Identify which cell holds the provided text, then report its (X, Y) central coordinate. 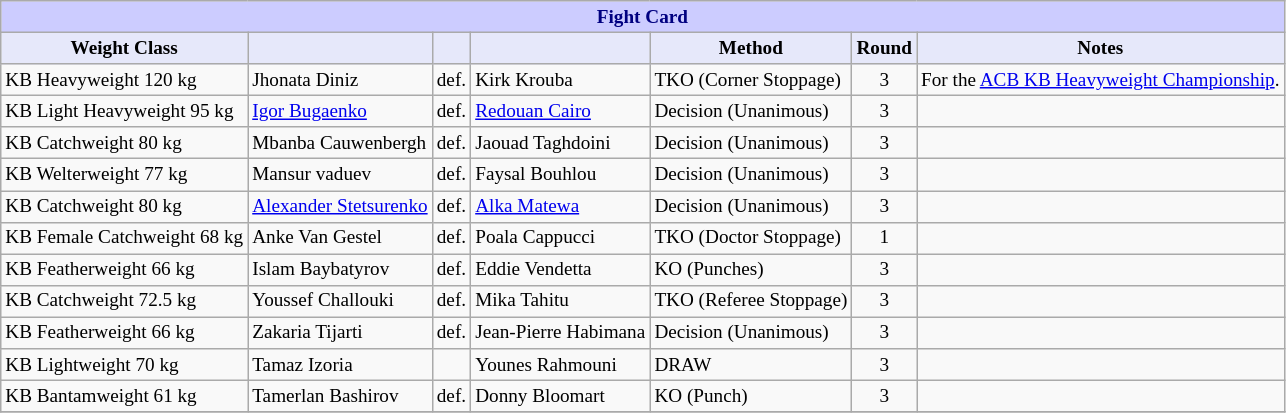
TKO (Doctor Stoppage) (751, 238)
Jean-Pierre Habimana (560, 333)
Igor Bugaenko (340, 111)
KB Female Catchweight 68 kg (124, 238)
Zakaria Tijarti (340, 333)
DRAW (751, 365)
Poala Cappucci (560, 238)
KO (Punch) (751, 396)
Alka Matewa (560, 206)
KB Light Heavyweight 95 kg (124, 111)
Younes Rahmouni (560, 365)
KB Lightweight 70 kg (124, 365)
Donny Bloomart (560, 396)
Weight Class (124, 48)
Mansur vaduev (340, 175)
KO (Punches) (751, 270)
Faysal Bouhlou (560, 175)
For the ACB KB Heavyweight Championship. (1100, 80)
Redouan Cairo (560, 111)
Mika Tahitu (560, 301)
KB Heavyweight 120 kg (124, 80)
1 (884, 238)
Tamaz Izoria (340, 365)
Eddie Vendetta (560, 270)
Youssef Challouki (340, 301)
Round (884, 48)
Fight Card (642, 17)
Jhonata Diniz (340, 80)
Method (751, 48)
TKO (Referee Stoppage) (751, 301)
KB Welterweight 77 kg (124, 175)
KB Bantamweight 61 kg (124, 396)
KB Catchweight 72.5 kg (124, 301)
TKO (Corner Stoppage) (751, 80)
Mbanba Cauwenbergh (340, 143)
Islam Baybatyrov (340, 270)
Kirk Krouba (560, 80)
Anke Van Gestel (340, 238)
Notes (1100, 48)
Jaouad Taghdoini (560, 143)
Tamerlan Bashirov (340, 396)
Alexander Stetsurenko (340, 206)
